For the text-containing cell, return its midpoint in [X, Y] coordinate format. 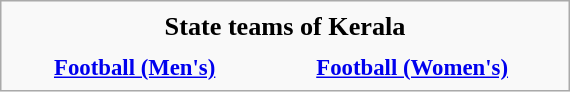
State teams of Kerala [285, 26]
Football (Men's) [134, 68]
Football (Women's) [412, 68]
